For the text-containing cell, return its midpoint in [X, Y] coordinate format. 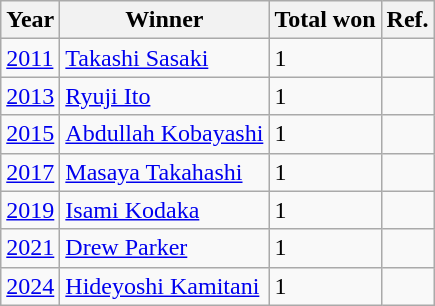
2015 [30, 134]
Ryuji Ito [164, 96]
Winner [164, 20]
Ref. [408, 20]
2019 [30, 210]
2024 [30, 286]
2017 [30, 172]
Abdullah Kobayashi [164, 134]
Total won [325, 20]
2011 [30, 58]
Masaya Takahashi [164, 172]
Isami Kodaka [164, 210]
Takashi Sasaki [164, 58]
2013 [30, 96]
Year [30, 20]
Hideyoshi Kamitani [164, 286]
2021 [30, 248]
Drew Parker [164, 248]
